Determine the [X, Y] coordinate at the center of the cell enclosing the given text.  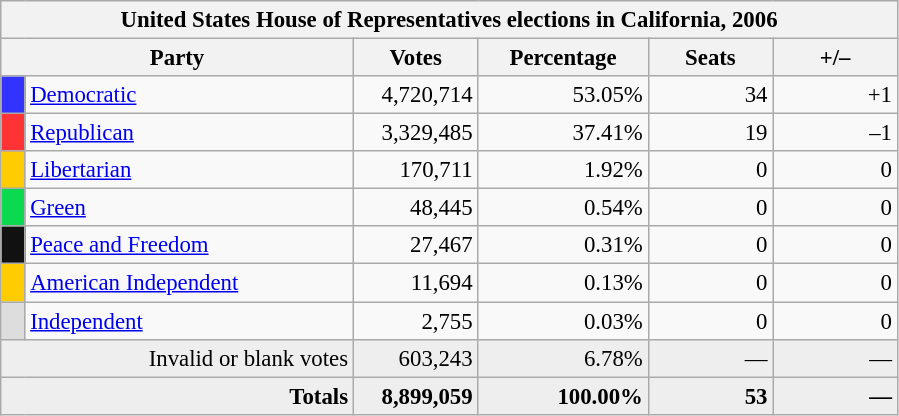
19 [710, 133]
53.05% [563, 95]
0.31% [563, 245]
Totals [178, 396]
Republican [189, 133]
37.41% [563, 133]
3,329,485 [416, 133]
2,755 [416, 321]
4,720,714 [416, 95]
Democratic [189, 95]
0.03% [563, 321]
United States House of Representatives elections in California, 2006 [450, 20]
Seats [710, 58]
+1 [836, 95]
170,711 [416, 170]
+/– [836, 58]
100.00% [563, 396]
603,243 [416, 358]
53 [710, 396]
Peace and Freedom [189, 245]
6.78% [563, 358]
Invalid or blank votes [178, 358]
11,694 [416, 283]
1.92% [563, 170]
–1 [836, 133]
Green [189, 208]
8,899,059 [416, 396]
Libertarian [189, 170]
0.13% [563, 283]
27,467 [416, 245]
Percentage [563, 58]
Independent [189, 321]
34 [710, 95]
48,445 [416, 208]
Party [178, 58]
0.54% [563, 208]
American Independent [189, 283]
Votes [416, 58]
